Identify which cell holds the provided text, then report its (x, y) central coordinate. 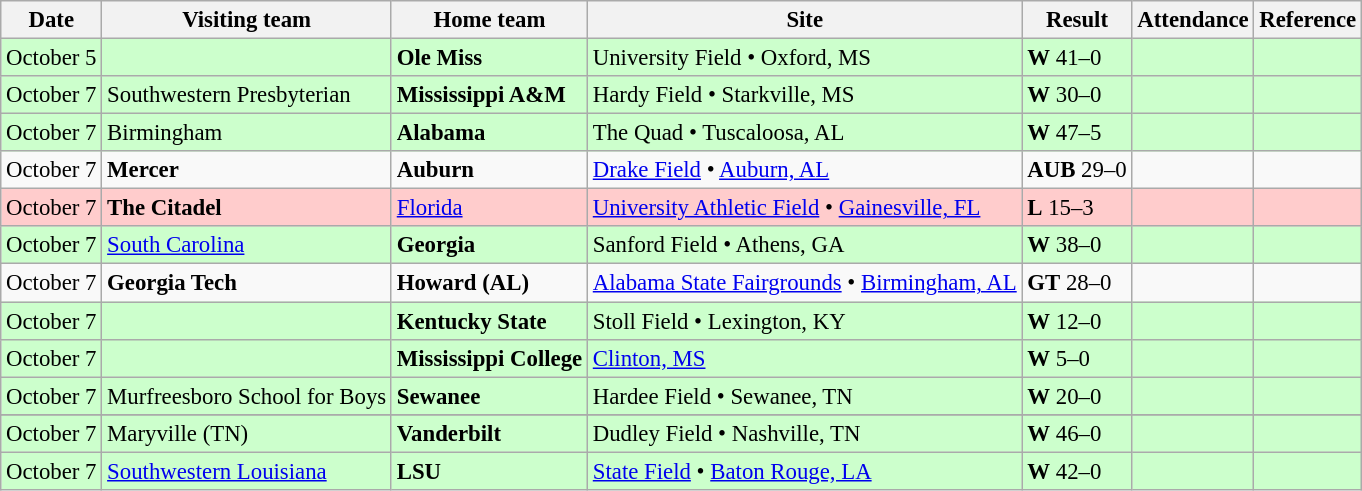
Howard (AL) (489, 283)
W 42–0 (1077, 471)
University Field • Oxford, MS (804, 58)
Mississippi College (489, 358)
W 20–0 (1077, 396)
W 46–0 (1077, 433)
October 5 (52, 58)
Kentucky State (489, 321)
South Carolina (247, 245)
Georgia (489, 245)
Georgia Tech (247, 283)
Sewanee (489, 396)
W 30–0 (1077, 95)
Alabama (489, 133)
W 5–0 (1077, 358)
Site (804, 20)
Stoll Field • Lexington, KY (804, 321)
Hardy Field • Starkville, MS (804, 95)
Alabama State Fairgrounds • Birmingham, AL (804, 283)
Hardee Field • Sewanee, TN (804, 396)
LSU (489, 471)
Clinton, MS (804, 358)
Southwestern Presbyterian (247, 95)
Sanford Field • Athens, GA (804, 245)
W 38–0 (1077, 245)
Auburn (489, 170)
Drake Field • Auburn, AL (804, 170)
Murfreesboro School for Boys (247, 396)
The Quad • Tuscaloosa, AL (804, 133)
Home team (489, 20)
Result (1077, 20)
Southwestern Louisiana (247, 471)
Ole Miss (489, 58)
Florida (489, 208)
Attendance (1193, 20)
AUB 29–0 (1077, 170)
Dudley Field • Nashville, TN (804, 433)
Vanderbilt (489, 433)
Reference (1308, 20)
Visiting team (247, 20)
Mercer (247, 170)
Maryville (TN) (247, 433)
W 41–0 (1077, 58)
W 12–0 (1077, 321)
W 47–5 (1077, 133)
The Citadel (247, 208)
University Athletic Field • Gainesville, FL (804, 208)
L 15–3 (1077, 208)
GT 28–0 (1077, 283)
Mississippi A&M (489, 95)
State Field • Baton Rouge, LA (804, 471)
Birmingham (247, 133)
Date (52, 20)
